Return (X, Y) of the center of cell containing provided text 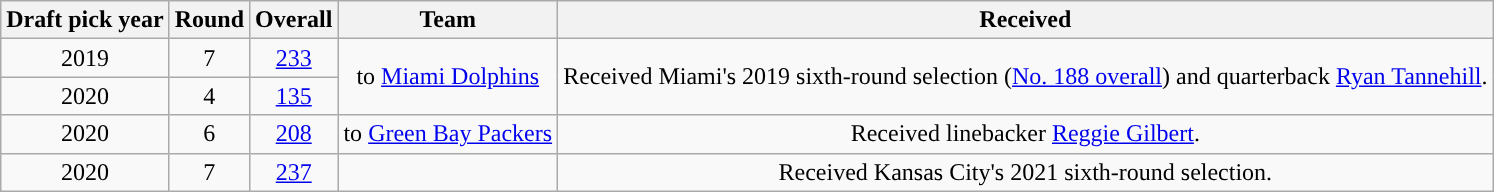
to Green Bay Packers (448, 134)
6 (209, 134)
2019 (85, 58)
135 (294, 96)
Received (1026, 20)
Draft pick year (85, 20)
Round (209, 20)
Received Miami's 2019 sixth-round selection (No. 188 overall) and quarterback Ryan Tannehill. (1026, 77)
237 (294, 172)
Received Kansas City's 2021 sixth-round selection. (1026, 172)
Team (448, 20)
208 (294, 134)
233 (294, 58)
to Miami Dolphins (448, 77)
Received linebacker Reggie Gilbert. (1026, 134)
Overall (294, 20)
4 (209, 96)
